Pinpoint the cell where the given text exists, returning its [x, y] midpoint coordinate. 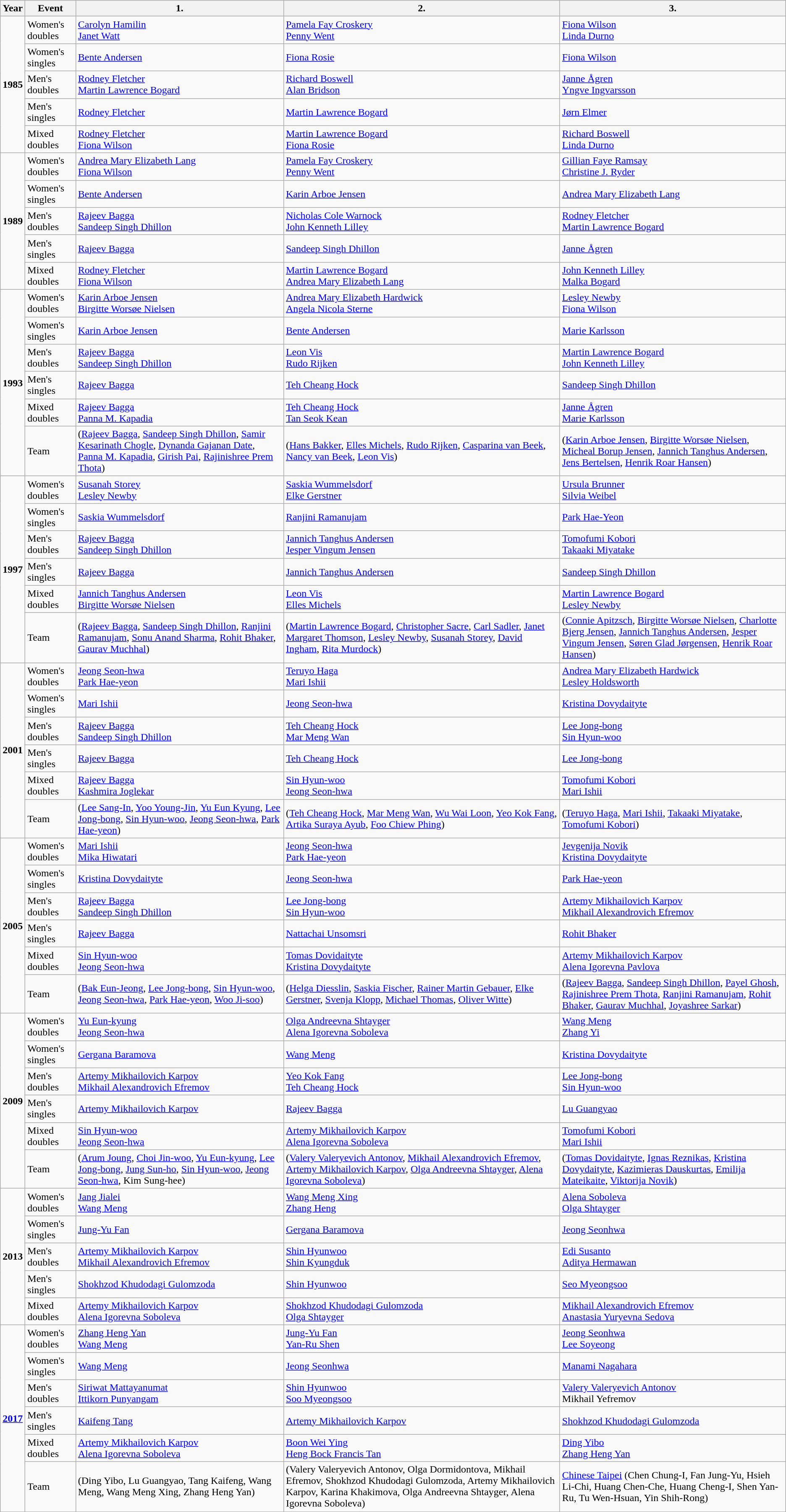
Tomofumi Kobori Takaaki Miyatake [673, 544]
Leon Vis Elles Michels [422, 599]
Leon Vis Rudo Rijken [422, 358]
Jannich Tanghus Andersen [422, 572]
Jevgenija Novik Kristina Dovydaityte [673, 852]
Jang Jialei Wang Meng [180, 1202]
2. [422, 8]
Jørn Elmer [673, 112]
Fiona Rosie [422, 57]
1. [180, 8]
(Rajeev Bagga, Sandeep Singh Dhillon, Payel Ghosh, Rajinishree Prem Thota, Ranjini Ramanujam, Rohit Bhaker, Gaurav Muchhal, Joyashree Sarkar) [673, 994]
1985 [13, 85]
(Bak Eun-Jeong, Lee Jong-bong, Sin Hyun-woo, Jeong Seon-hwa, Park Hae-yeon, Woo Ji-soo) [180, 994]
Andrea Mary Elizabeth Lang Fiona Wilson [180, 166]
(Tomas Dovidaityte, Ignas Reznikas, Kristina Dovydaityte, Kazimieras Dauskurtas, Emilija Mateikaite, Viktorija Novik) [673, 1169]
Fiona Wilson Linda Durno [673, 30]
Park Hae-yeon [673, 879]
Boon Wei Ying Heng Bock Francis Tan [422, 1448]
2005 [13, 925]
(Martin Lawrence Bogard, Christopher Sacre, Carl Sadler, Janet Margaret Thomson, Lesley Newby, Susanah Storey, David Ingham, Rita Murdock) [422, 637]
(Karin Arboe Jensen, Birgitte Worsøe Nielsen, Micheal Borup Jensen, Jannich Tanghus Andersen, Jens Bertelsen, Henrik Roar Hansen) [673, 451]
(Valery Valeryevich Antonov, Mikhail Alexandrovich Efremov, Artemy Mikhailovich Karpov, Olga Andreevna Shtayger, Alena Igorevna Soboleva) [422, 1169]
(Ding Yibo, Lu Guangyao, Tang Kaifeng, Wang Meng, Wang Meng Xing, Zhang Heng Yan) [180, 1486]
Artemy Mikhailovich Karpov Alena Igorevna Pavlova [673, 961]
Shin Hyunwoo [422, 1284]
Janne Ågren Yngve Ingvarsson [673, 85]
Zhang Heng Yan Wang Meng [180, 1339]
Martin Lawrence Bogard [422, 112]
Andrea Mary Elizabeth Lang [673, 194]
Carolyn Hamilin Janet Watt [180, 30]
Martin Lawrence Bogard Lesley Newby [673, 599]
(Helga Diesslin, Saskia Fischer, Rainer Martin Gebauer, Elke Gerstner, Svenja Klopp, Michael Thomas, Oliver Witte) [422, 994]
Park Hae-Yeon [673, 517]
Wang Meng Xing Zhang Heng [422, 1202]
Andrea Mary Elizabeth Hardwick Angela Nicola Sterne [422, 303]
Jung-Yu Fan [180, 1229]
Martin Lawrence Bogard Andrea Mary Elizabeth Lang [422, 275]
(Rajeev Bagga, Sandeep Singh Dhillon, Samir Kesarinath Chogle, Dynanda Gajanan Date, Panna M. Kapadia, Girish Pai, Rajinishree Prem Thota) [180, 451]
Fiona Wilson [673, 57]
Olga Andreevna Shtayger Alena Igorevna Soboleva [422, 1027]
(Lee Sang-In, Yoo Young-Jin, Yu Eun Kyung, Lee Jong-bong, Sin Hyun-woo, Jeong Seon-hwa, Park Hae-yeon) [180, 819]
Year [13, 8]
Martin Lawrence Bogard John Kenneth Lilley [673, 358]
2017 [13, 1418]
Rajeev Bagga Kashmira Joglekar [180, 785]
Event [50, 8]
2013 [13, 1256]
1993 [13, 383]
2001 [13, 750]
Teh Cheang Hock Tan Seok Kean [422, 412]
Jannich Tanghus Andersen Jesper Vingum Jensen [422, 544]
1989 [13, 221]
Shokhzod Khudodagi Gulomzoda Olga Shtayger [422, 1312]
John Kenneth Lilley Malka Bogard [673, 275]
Valery Valeryevich Antonov Mikhail Yefremov [673, 1393]
Nicholas Cole Warnock John Kenneth Lilley [422, 221]
Mari Ishii Mika Hiwatari [180, 852]
Andrea Mary Elizabeth Hardwick Lesley Holdsworth [673, 676]
3. [673, 8]
Lee Jong-bong [673, 758]
Gillian Faye Ramsay Christine J. Ryder [673, 166]
Martin Lawrence Bogard Fiona Rosie [422, 139]
Jeong Seonhwa Lee Soyeong [673, 1339]
1997 [13, 569]
Richard Boswell Linda Durno [673, 139]
2009 [13, 1101]
Nattachai Unsomsri [422, 934]
Janne Ågren Marie Karlsson [673, 412]
Siriwat Mattayanumat Ittikorn Punyangam [180, 1393]
Seo Myeongsoo [673, 1284]
Lu Guangyao [673, 1108]
Ursula Brunner Silvia Weibel [673, 490]
Shin Hyunwoo Soo Myeongsoo [422, 1393]
Teruyo Haga Mari Ishii [422, 676]
(Rajeev Bagga, Sandeep Singh Dhillon, Ranjini Ramanujam, Sonu Anand Sharma, Rohit Bhaker, Gaurav Muchhal) [180, 637]
Jung-Yu Fan Yan-Ru Shen [422, 1339]
(Teh Cheang Hock, Mar Meng Wan, Wu Wai Loon, Yeo Kok Fang, Artika Suraya Ayub, Foo Chiew Phing) [422, 819]
Yeo Kok Fang Teh Cheang Hock [422, 1082]
Rohit Bhaker [673, 934]
Marie Karlsson [673, 330]
(Teruyo Haga, Mari Ishii, Takaaki Miyatake, Tomofumi Kobori) [673, 819]
Shin Hyunwoo Shin Kyungduk [422, 1256]
Tomas Dovidaityte Kristina Dovydaityte [422, 961]
Mikhail Alexandrovich Efremov Anastasia Yuryevna Sedova [673, 1312]
Teh Cheang Hock Mar Meng Wan [422, 731]
(Hans Bakker, Elles Michels, Rudo Rijken, Casparina van Beek, Nancy van Beek, Leon Vis) [422, 451]
(Arum Joung, Choi Jin-woo, Yu Eun-kyung, Lee Jong-bong, Jung Sun-ho, Sin Hyun-woo, Jeong Seon-hwa, Kim Sung-hee) [180, 1169]
Kaifeng Tang [180, 1421]
Mari Ishii [180, 704]
Richard Boswell Alan Bridson [422, 85]
Jannich Tanghus Andersen Birgitte Worsøe Nielsen [180, 599]
Alena Soboleva Olga Shtayger [673, 1202]
Karin Arboe Jensen Birgitte Worsøe Nielsen [180, 303]
Rajeev Bagga Panna M. Kapadia [180, 412]
Janne Ågren [673, 249]
Ranjini Ramanujam [422, 517]
Susanah Storey Lesley Newby [180, 490]
Saskia Wummelsdorf Elke Gerstner [422, 490]
Ding Yibo Zhang Heng Yan [673, 1448]
Chinese Taipei (Chen Chung-I, Fan Jung-Yu, Hsieh Li-Chi, Huang Chen-Che, Huang Cheng-I, Shen Yan-Ru, Tu Wen-Hsuan, Yin Shih-Rong) [673, 1486]
Wang Meng Zhang Yi [673, 1027]
Saskia Wummelsdorf [180, 517]
Manami Nagahara [673, 1366]
Rodney Fletcher [180, 112]
Yu Eun-kyung Jeong Seon-hwa [180, 1027]
Edi Susanto Aditya Hermawan [673, 1256]
Lesley Newby Fiona Wilson [673, 303]
